Pinpoint the cell where the given text exists, returning its [x, y] midpoint coordinate. 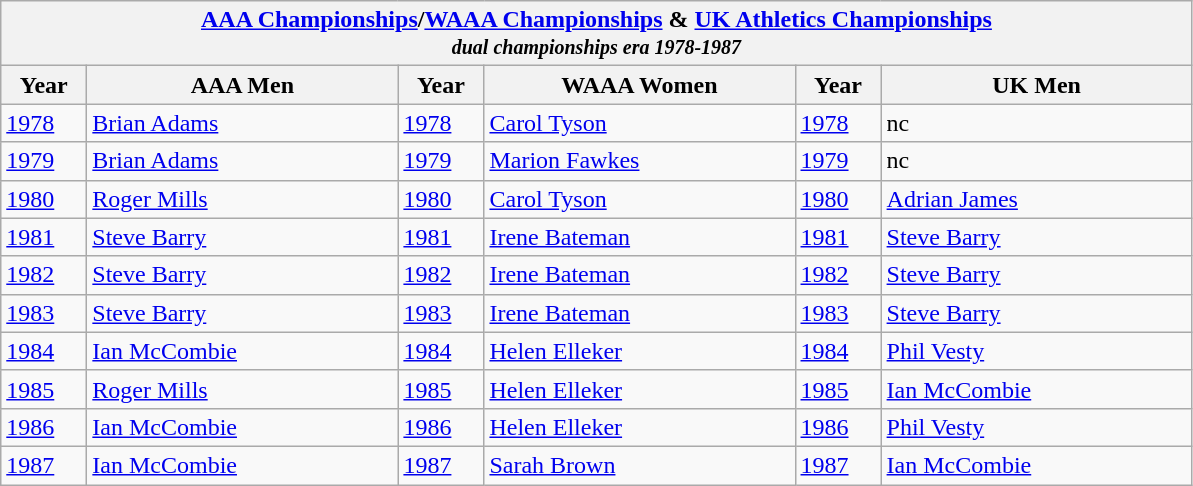
Sarah Brown [640, 465]
AAA Championships/WAAA Championships & UK Athletics Championshipsdual championships era 1978-1987 [596, 34]
WAAA Women [640, 85]
UK Men [1036, 85]
AAA Men [242, 85]
Marion Fawkes [640, 161]
Adrian James [1036, 199]
